Determine the [x, y] coordinate at the center of the cell enclosing the given text.  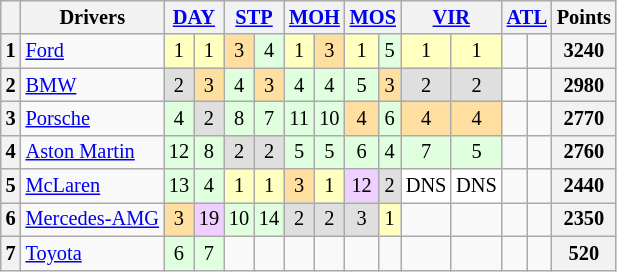
13 [179, 186]
Drivers [92, 17]
Porsche [92, 118]
2770 [584, 118]
Points [584, 17]
Ford [92, 51]
VIR [452, 17]
MOS [373, 17]
11 [299, 118]
Toyota [92, 253]
ATL [527, 17]
MOH [314, 17]
2760 [584, 152]
BMW [92, 85]
520 [584, 253]
14 [269, 219]
DAY [194, 17]
2440 [584, 186]
3240 [584, 51]
Aston Martin [92, 152]
STP [254, 17]
2980 [584, 85]
19 [209, 219]
2350 [584, 219]
McLaren [92, 186]
Mercedes-AMG [92, 219]
